From the cell containing the given text, extract its center point as [x, y] coordinate. 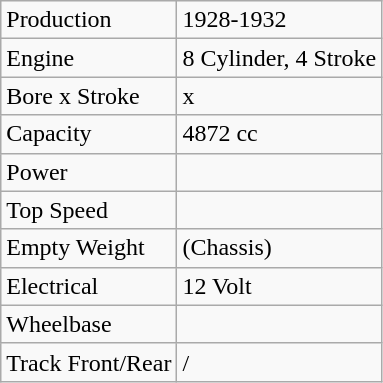
Track Front/Rear [89, 362]
Production [89, 20]
12 Volt [280, 286]
Empty Weight [89, 248]
Top Speed [89, 210]
(Chassis) [280, 248]
Engine [89, 58]
Capacity [89, 134]
Power [89, 172]
Bore x Stroke [89, 96]
Electrical [89, 286]
/ [280, 362]
x [280, 96]
4872 cc [280, 134]
Wheelbase [89, 324]
8 Cylinder, 4 Stroke [280, 58]
1928-1932 [280, 20]
